Detect which cell encompasses the target text, then output its [x, y] center coordinate. 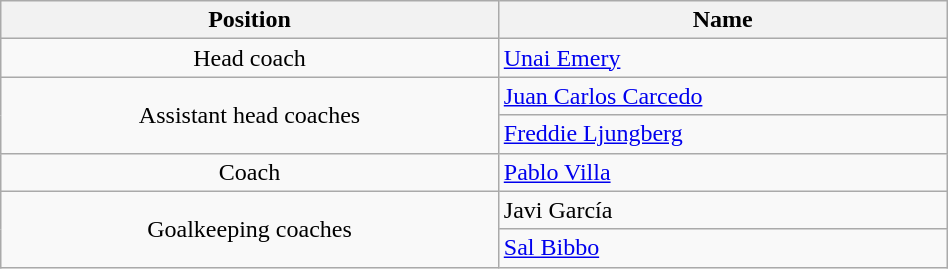
Freddie Ljungberg [722, 134]
Position [250, 20]
Name [722, 20]
Juan Carlos Carcedo [722, 96]
Sal Bibbo [722, 248]
Assistant head coaches [250, 115]
Coach [250, 172]
Unai Emery [722, 58]
Pablo Villa [722, 172]
Goalkeeping coaches [250, 229]
Javi García [722, 210]
Head coach [250, 58]
